Capture the cell that displays the provided text and extract its [X, Y] central coordinate. 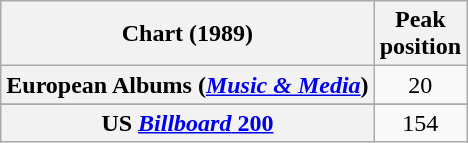
European Albums (Music & Media) [188, 85]
20 [420, 85]
US Billboard 200 [188, 123]
Peakposition [420, 34]
154 [420, 123]
Chart (1989) [188, 34]
